Find where the given text appears and provide that cell's center as (X, Y) coordinate. 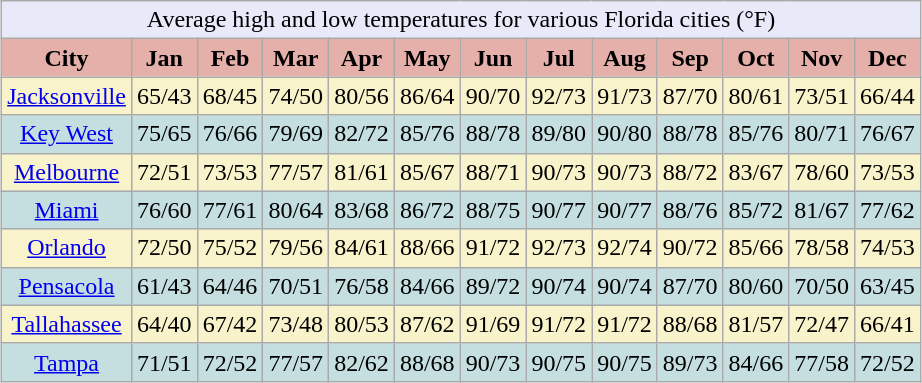
Nov (822, 58)
64/40 (164, 324)
84/61 (362, 248)
65/43 (164, 96)
74/53 (888, 248)
89/80 (559, 134)
80/61 (756, 96)
75/52 (230, 248)
Pensacola (67, 286)
70/51 (296, 286)
Oct (756, 58)
61/43 (164, 286)
Tampa (67, 362)
74/50 (296, 96)
73/51 (822, 96)
Orlando (67, 248)
90/72 (690, 248)
91/73 (625, 96)
80/64 (296, 210)
88/71 (493, 172)
77/61 (230, 210)
68/45 (230, 96)
80/60 (756, 286)
86/72 (427, 210)
63/45 (888, 286)
Tallahassee (67, 324)
91/69 (493, 324)
75/65 (164, 134)
77/62 (888, 210)
76/58 (362, 286)
Sep (690, 58)
Jul (559, 58)
92/74 (625, 248)
66/41 (888, 324)
Apr (362, 58)
88/76 (690, 210)
89/73 (690, 362)
City (67, 58)
86/64 (427, 96)
79/56 (296, 248)
83/68 (362, 210)
66/44 (888, 96)
Jacksonville (67, 96)
81/61 (362, 172)
72/50 (164, 248)
70/50 (822, 286)
Feb (230, 58)
78/58 (822, 248)
88/75 (493, 210)
Average high and low temperatures for various Florida cities (°F) (462, 20)
88/66 (427, 248)
May (427, 58)
Dec (888, 58)
85/66 (756, 248)
88/72 (690, 172)
Key West (67, 134)
72/51 (164, 172)
76/60 (164, 210)
Mar (296, 58)
81/57 (756, 324)
71/51 (164, 362)
81/67 (822, 210)
76/67 (888, 134)
85/72 (756, 210)
82/62 (362, 362)
90/80 (625, 134)
64/46 (230, 286)
73/48 (296, 324)
80/71 (822, 134)
Melbourne (67, 172)
Aug (625, 58)
80/56 (362, 96)
Jan (164, 58)
67/42 (230, 324)
Jun (493, 58)
78/60 (822, 172)
Miami (67, 210)
82/72 (362, 134)
89/72 (493, 286)
85/67 (427, 172)
80/53 (362, 324)
83/67 (756, 172)
76/66 (230, 134)
72/47 (822, 324)
90/70 (493, 96)
87/62 (427, 324)
77/58 (822, 362)
79/69 (296, 134)
